Locate the cell with the specified text and output its [x, y] center coordinate. 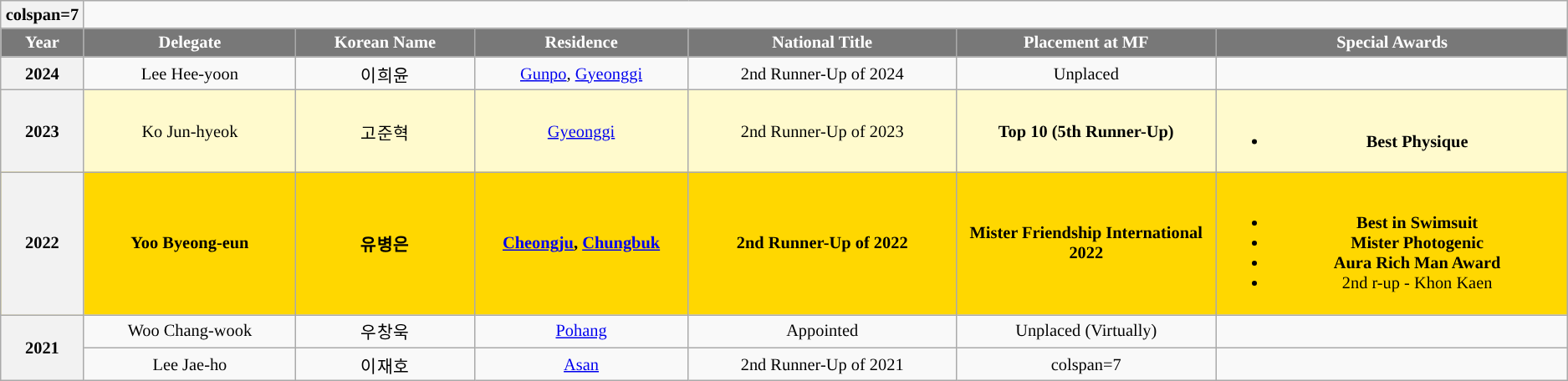
National Title [822, 43]
이희윤 [385, 74]
Special Awards [1392, 43]
Korean Name [385, 43]
Asan [581, 364]
Top 10 (5th Runner-Up) [1085, 130]
Delegate [190, 43]
2nd Runner-Up of 2024 [822, 74]
Residence [581, 43]
2021 [42, 348]
2nd Runner-Up of 2021 [822, 364]
Year [42, 43]
고준혁 [385, 130]
우창욱 [385, 331]
유병은 [385, 243]
Gunpo, Gyeonggi [581, 74]
Ko Jun-hyeok [190, 130]
Lee Hee-yoon [190, 74]
2nd Runner-Up of 2022 [822, 243]
2022 [42, 243]
2024 [42, 74]
Lee Jae-ho [190, 364]
Unplaced [1085, 74]
이재호 [385, 364]
Best in SwimsuitMister PhotogenicAura Rich Man Award2nd r-up - Khon Kaen [1392, 243]
Woo Chang-wook [190, 331]
Cheongju, Chungbuk [581, 243]
Appointed [822, 331]
Best Physique [1392, 130]
2nd Runner-Up of 2023 [822, 130]
Mister Friendship International 2022 [1085, 243]
Unplaced (Virtually) [1085, 331]
Pohang [581, 331]
Placement at MF [1085, 43]
Gyeonggi [581, 130]
Yoo Byeong-eun [190, 243]
2023 [42, 130]
